Pinpoint the cell where the given text exists, returning its (x, y) midpoint coordinate. 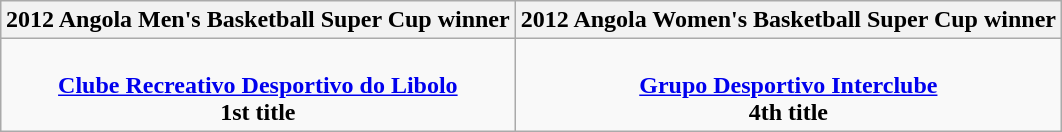
2012 Angola Men's Basketball Super Cup winner (258, 20)
Clube Recreativo Desportivo do Libolo1st title (258, 85)
Grupo Desportivo Interclube4th title (788, 85)
2012 Angola Women's Basketball Super Cup winner (788, 20)
